Capture the cell that displays the provided text and extract its [x, y] central coordinate. 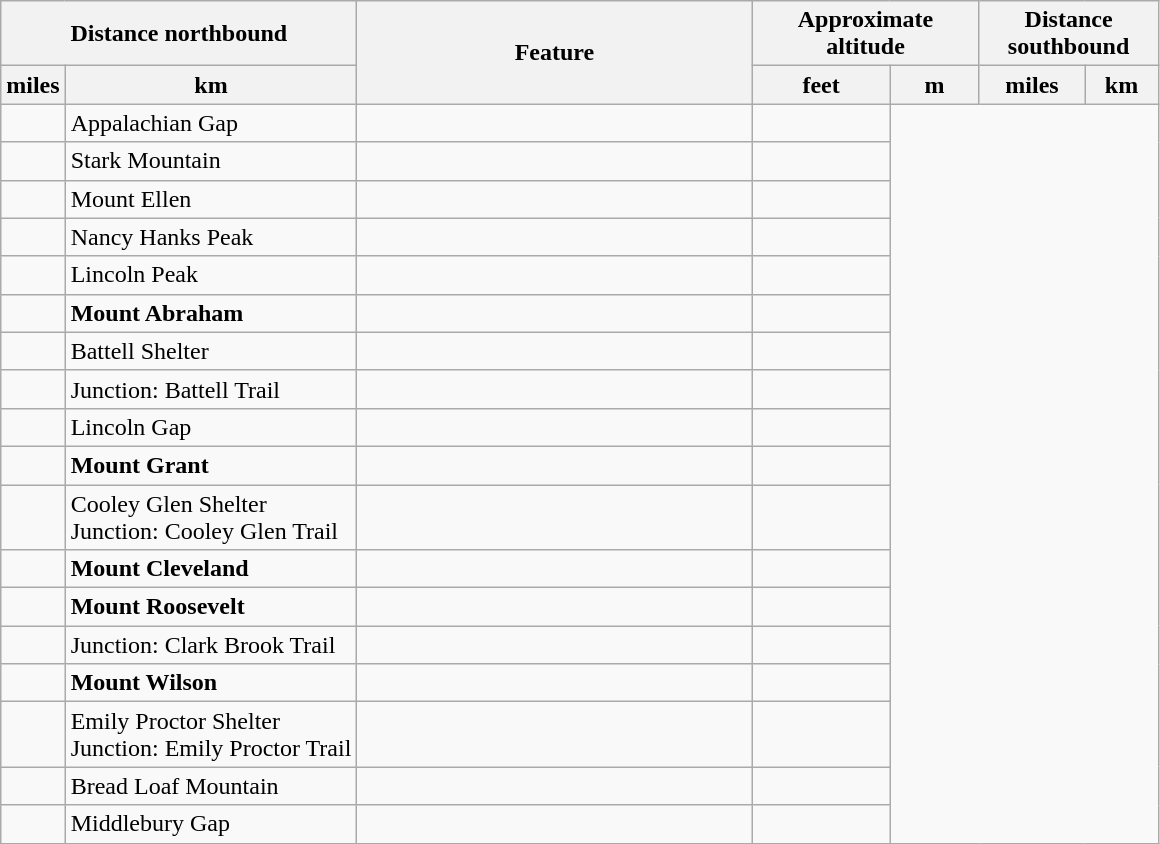
Bread Loaf Mountain [211, 786]
Appalachian Gap [211, 123]
Junction: Battell Trail [211, 389]
Mount Abraham [211, 313]
Cooley Glen ShelterJunction: Cooley Glen Trail [211, 516]
Mount Ellen [211, 199]
Mount Cleveland [211, 569]
Feature [554, 52]
Nancy Hanks Peak [211, 237]
Mount Grant [211, 465]
Distance northbound [179, 34]
Lincoln Gap [211, 427]
feet [821, 85]
Mount Wilson [211, 683]
Junction: Clark Brook Trail [211, 645]
Distance southbound [1068, 34]
Stark Mountain [211, 161]
Mount Roosevelt [211, 607]
Emily Proctor ShelterJunction: Emily Proctor Trail [211, 734]
Battell Shelter [211, 351]
Approximate altitude [866, 34]
Middlebury Gap [211, 824]
Lincoln Peak [211, 275]
m [934, 85]
